Output the [X, Y] coordinate of the center of the cell containing the given text.  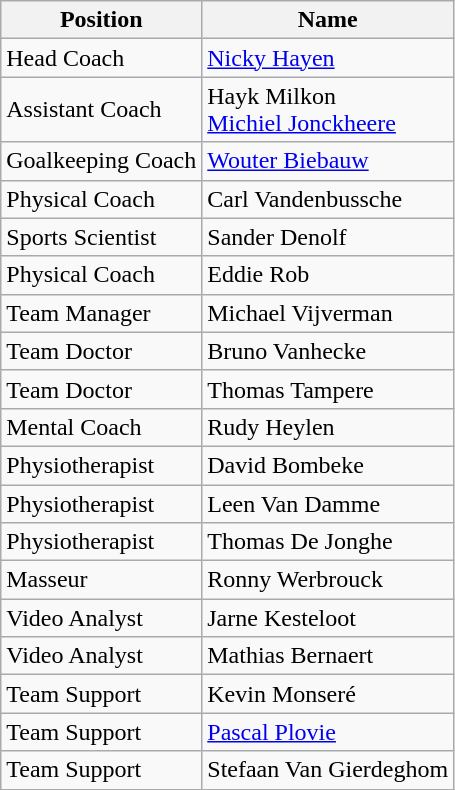
Michael Vijverman [328, 313]
Thomas De Jonghe [328, 542]
Stefaan Van Gierdeghom [328, 770]
Position [102, 20]
Team Manager [102, 313]
Pascal Plovie [328, 732]
Rudy Heylen [328, 427]
Assistant Coach [102, 110]
Name [328, 20]
Hayk Milkon Michiel Jonckheere [328, 110]
Thomas Tampere [328, 389]
David Bombeke [328, 465]
Nicky Hayen [328, 58]
Sports Scientist [102, 237]
Mental Coach [102, 427]
Ronny Werbrouck [328, 580]
Jarne Kesteloot [328, 618]
Carl Vandenbussche [328, 199]
Head Coach [102, 58]
Sander Denolf [328, 237]
Eddie Rob [328, 275]
Goalkeeping Coach [102, 161]
Masseur [102, 580]
Leen Van Damme [328, 503]
Kevin Monseré [328, 694]
Bruno Vanhecke [328, 351]
Mathias Bernaert [328, 656]
Wouter Biebauw [328, 161]
